Scan for the cell matching the given text and deliver its [x, y] coordinate at center. 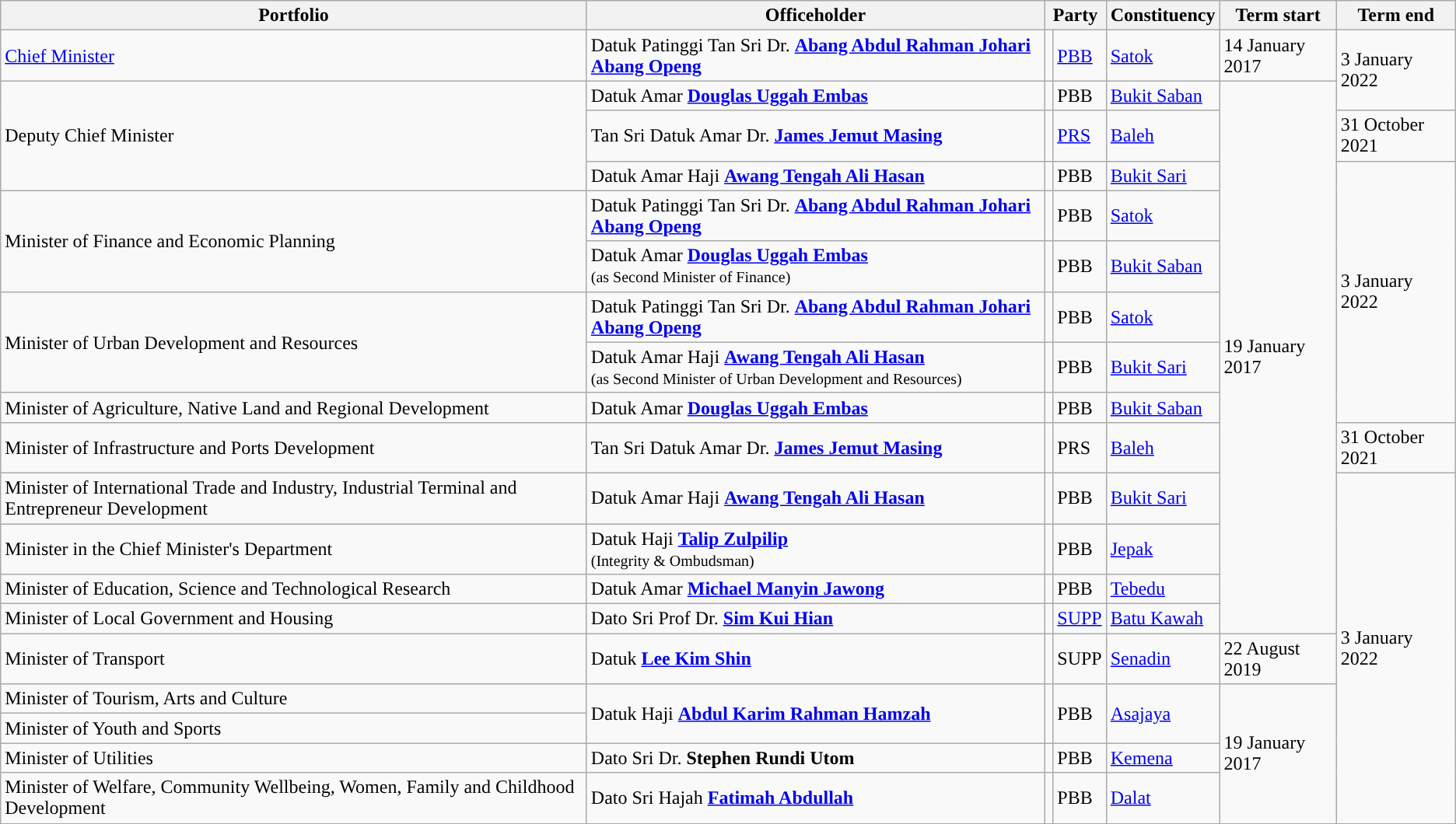
Minister of Youth and Sports [294, 728]
14 January 2017 [1278, 56]
Minister of Transport [294, 659]
Senadin [1163, 659]
Datuk Amar Haji Awang Tengah Ali Hasan(as Second Minister of Urban Development and Resources) [815, 367]
Minister of Urban Development and Resources [294, 342]
Term end [1395, 16]
Portfolio [294, 16]
Dato Sri Hajah Fatimah Abdullah [815, 798]
Party [1076, 16]
Datuk Haji Abdul Karim Rahman Hamzah [815, 714]
Datuk Amar Douglas Uggah Embas(as Second Minister of Finance) [815, 266]
Datuk Haji Talip Zulpilip(Integrity & Ombudsman) [815, 549]
Tebedu [1163, 589]
Minister of Utilities [294, 758]
Dalat [1163, 798]
Minister of Local Government and Housing [294, 619]
Chief Minister [294, 56]
Minister of Welfare, Community Wellbeing, Women, Family and Childhood Development [294, 798]
Deputy Chief Minister [294, 135]
Minister of Education, Science and Technological Research [294, 589]
Dato Sri Dr. Stephen Rundi Utom [815, 758]
Minister of Agriculture, Native Land and Regional Development [294, 407]
Officeholder [815, 16]
Minister in the Chief Minister's Department [294, 549]
Minister of Infrastructure and Ports Development [294, 448]
Minister of Tourism, Arts and Culture [294, 699]
Term start [1278, 16]
22 August 2019 [1278, 659]
Dato Sri Prof Dr. Sim Kui Hian [815, 619]
Minister of Finance and Economic Planning [294, 241]
Asajaya [1163, 714]
Constituency [1163, 16]
Kemena [1163, 758]
Jepak [1163, 549]
Minister of International Trade and Industry, Industrial Terminal and Entrepreneur Development [294, 498]
Datuk Amar Michael Manyin Jawong [815, 589]
Datuk Lee Kim Shin [815, 659]
Batu Kawah [1163, 619]
